Identify which cell holds the provided text, then report its (X, Y) central coordinate. 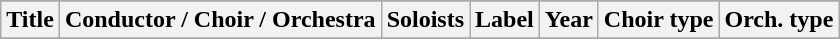
Label (505, 20)
Soloists (425, 20)
Conductor / Choir / Orchestra (220, 20)
Choir type (658, 20)
Title (30, 20)
Orch. type (779, 20)
Year (568, 20)
